Identify which cell holds the provided text, then report its (x, y) central coordinate. 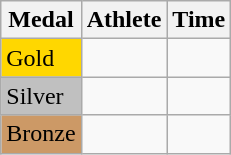
Athlete (124, 20)
Bronze (41, 134)
Gold (41, 58)
Medal (41, 20)
Silver (41, 96)
Time (199, 20)
